Find where the given text appears and provide that cell's center as [X, Y] coordinate. 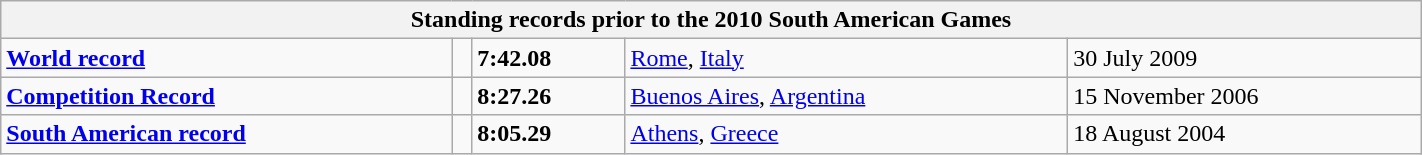
Buenos Aires, Argentina [846, 96]
15 November 2006 [1245, 96]
8:27.26 [548, 96]
Competition Record [226, 96]
Rome, Italy [846, 58]
South American record [226, 134]
Standing records prior to the 2010 South American Games [711, 20]
8:05.29 [548, 134]
30 July 2009 [1245, 58]
Athens, Greece [846, 134]
7:42.08 [548, 58]
World record [226, 58]
18 August 2004 [1245, 134]
